Capture the cell that displays the provided text and extract its [x, y] central coordinate. 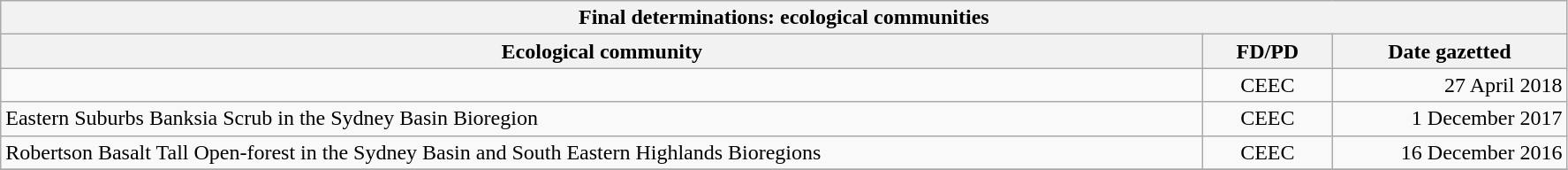
27 April 2018 [1450, 85]
Final determinations: ecological communities [784, 18]
Eastern Suburbs Banksia Scrub in the Sydney Basin Bioregion [602, 119]
Date gazetted [1450, 51]
Robertson Basalt Tall Open-forest in the Sydney Basin and South Eastern Highlands Bioregions [602, 152]
16 December 2016 [1450, 152]
Ecological community [602, 51]
FD/PD [1268, 51]
1 December 2017 [1450, 119]
